Search for the cell housing the specified text and yield its (X, Y) center coordinate. 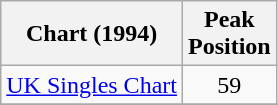
59 (229, 85)
Chart (1994) (92, 34)
PeakPosition (229, 34)
UK Singles Chart (92, 85)
